From the cell containing the given text, extract its center point as [x, y] coordinate. 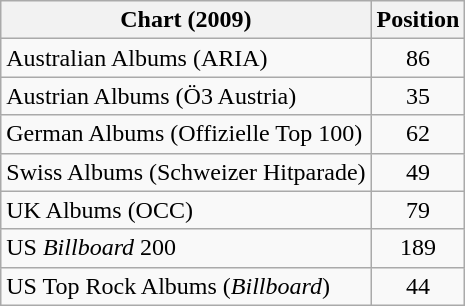
Swiss Albums (Schweizer Hitparade) [186, 172]
US Top Rock Albums (Billboard) [186, 286]
35 [418, 96]
US Billboard 200 [186, 248]
Position [418, 20]
189 [418, 248]
Chart (2009) [186, 20]
49 [418, 172]
UK Albums (OCC) [186, 210]
Austrian Albums (Ö3 Austria) [186, 96]
Australian Albums (ARIA) [186, 58]
44 [418, 286]
86 [418, 58]
62 [418, 134]
79 [418, 210]
German Albums (Offizielle Top 100) [186, 134]
